Return [X, Y] of the center of cell containing provided text 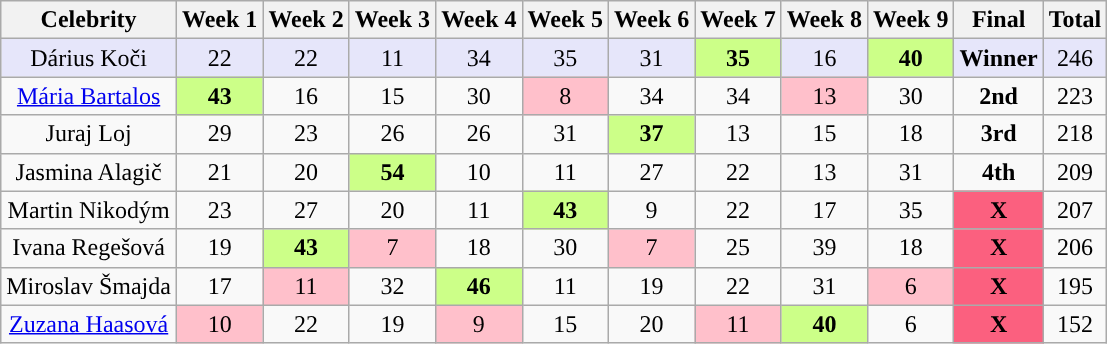
29 [219, 134]
Final [998, 20]
Jasmina Alagič [89, 172]
207 [1075, 210]
Week 4 [479, 20]
Zuzana Haasová [89, 324]
Winner [998, 58]
39 [824, 248]
Miroslav Šmajda [89, 286]
Week 5 [565, 20]
195 [1075, 286]
Mária Bartalos [89, 96]
25 [738, 248]
Celebrity [89, 20]
209 [1075, 172]
32 [392, 286]
223 [1075, 96]
Total [1075, 20]
206 [1075, 248]
8 [565, 96]
37 [651, 134]
4th [998, 172]
3rd [998, 134]
Week 1 [219, 20]
246 [1075, 58]
Dárius Koči [89, 58]
Week 6 [651, 20]
Week 3 [392, 20]
218 [1075, 134]
Juraj Loj [89, 134]
Week 8 [824, 20]
Martin Nikodým [89, 210]
Ivana Regešová [89, 248]
Week 7 [738, 20]
21 [219, 172]
152 [1075, 324]
2nd [998, 96]
Week 2 [306, 20]
Week 9 [911, 20]
46 [479, 286]
54 [392, 172]
